Locate the cell with the specified text and output its (X, Y) center coordinate. 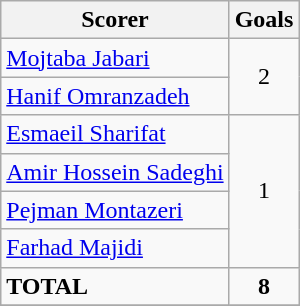
Mojtaba Jabari (115, 58)
TOTAL (115, 286)
1 (264, 191)
Pejman Montazeri (115, 210)
Scorer (115, 20)
Goals (264, 20)
8 (264, 286)
Hanif Omranzadeh (115, 96)
Esmaeil Sharifat (115, 134)
Farhad Majidi (115, 248)
Amir Hossein Sadeghi (115, 172)
2 (264, 77)
